Output the (x, y) coordinate of the center of the cell containing the given text.  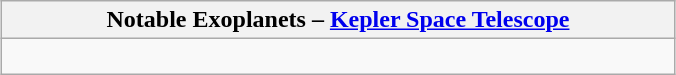
Notable Exoplanets – Kepler Space Telescope (338, 20)
